Capture the cell that displays the provided text and extract its [x, y] central coordinate. 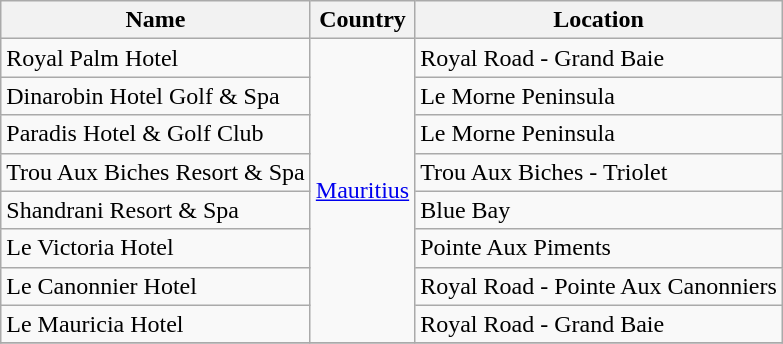
Mauritius [362, 191]
Country [362, 20]
Le Victoria Hotel [156, 248]
Le Mauricia Hotel [156, 324]
Royal Road - Pointe Aux Canonniers [599, 286]
Trou Aux Biches Resort & Spa [156, 172]
Name [156, 20]
Shandrani Resort & Spa [156, 210]
Royal Palm Hotel [156, 58]
Location [599, 20]
Trou Aux Biches - Triolet [599, 172]
Paradis Hotel & Golf Club [156, 134]
Le Canonnier Hotel [156, 286]
Dinarobin Hotel Golf & Spa [156, 96]
Blue Bay [599, 210]
Pointe Aux Piments [599, 248]
